Output the (X, Y) coordinate of the center of the cell containing the given text.  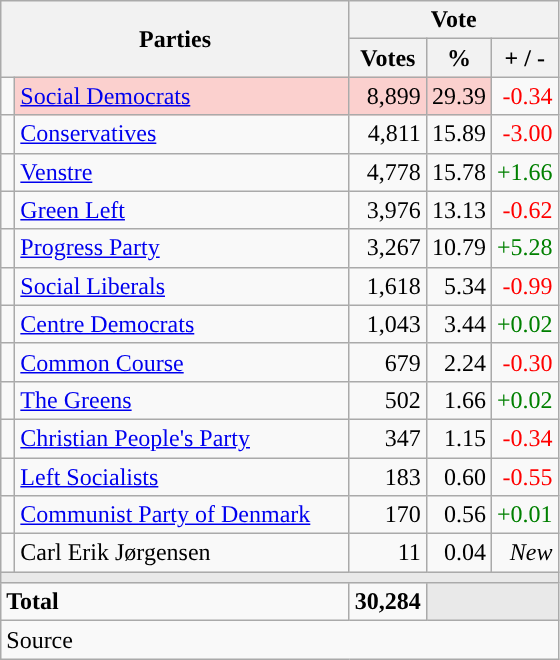
11 (388, 553)
+1.66 (524, 172)
4,811 (388, 134)
8,899 (388, 96)
Common Course (182, 362)
New (524, 553)
Communist Party of Denmark (182, 515)
0.04 (458, 553)
Green Left (182, 210)
15.89 (458, 134)
% (458, 58)
Source (280, 640)
3,976 (388, 210)
15.78 (458, 172)
Left Socialists (182, 477)
+0.01 (524, 515)
2.24 (458, 362)
Total (176, 602)
4,778 (388, 172)
Parties (176, 39)
347 (388, 438)
Progress Party (182, 248)
1.66 (458, 400)
+ / - (524, 58)
Votes (388, 58)
Carl Erik Jørgensen (182, 553)
Social Democrats (182, 96)
502 (388, 400)
29.39 (458, 96)
1.15 (458, 438)
Centre Democrats (182, 324)
0.56 (458, 515)
5.34 (458, 286)
13.13 (458, 210)
-0.55 (524, 477)
-3.00 (524, 134)
1,043 (388, 324)
1,618 (388, 286)
10.79 (458, 248)
Social Liberals (182, 286)
Venstre (182, 172)
183 (388, 477)
-0.62 (524, 210)
The Greens (182, 400)
-0.30 (524, 362)
-0.99 (524, 286)
0.60 (458, 477)
Conservatives (182, 134)
+5.28 (524, 248)
3,267 (388, 248)
Vote (454, 20)
3.44 (458, 324)
30,284 (388, 602)
679 (388, 362)
170 (388, 515)
Christian People's Party (182, 438)
